Find where the given text appears and provide that cell's center as (x, y) coordinate. 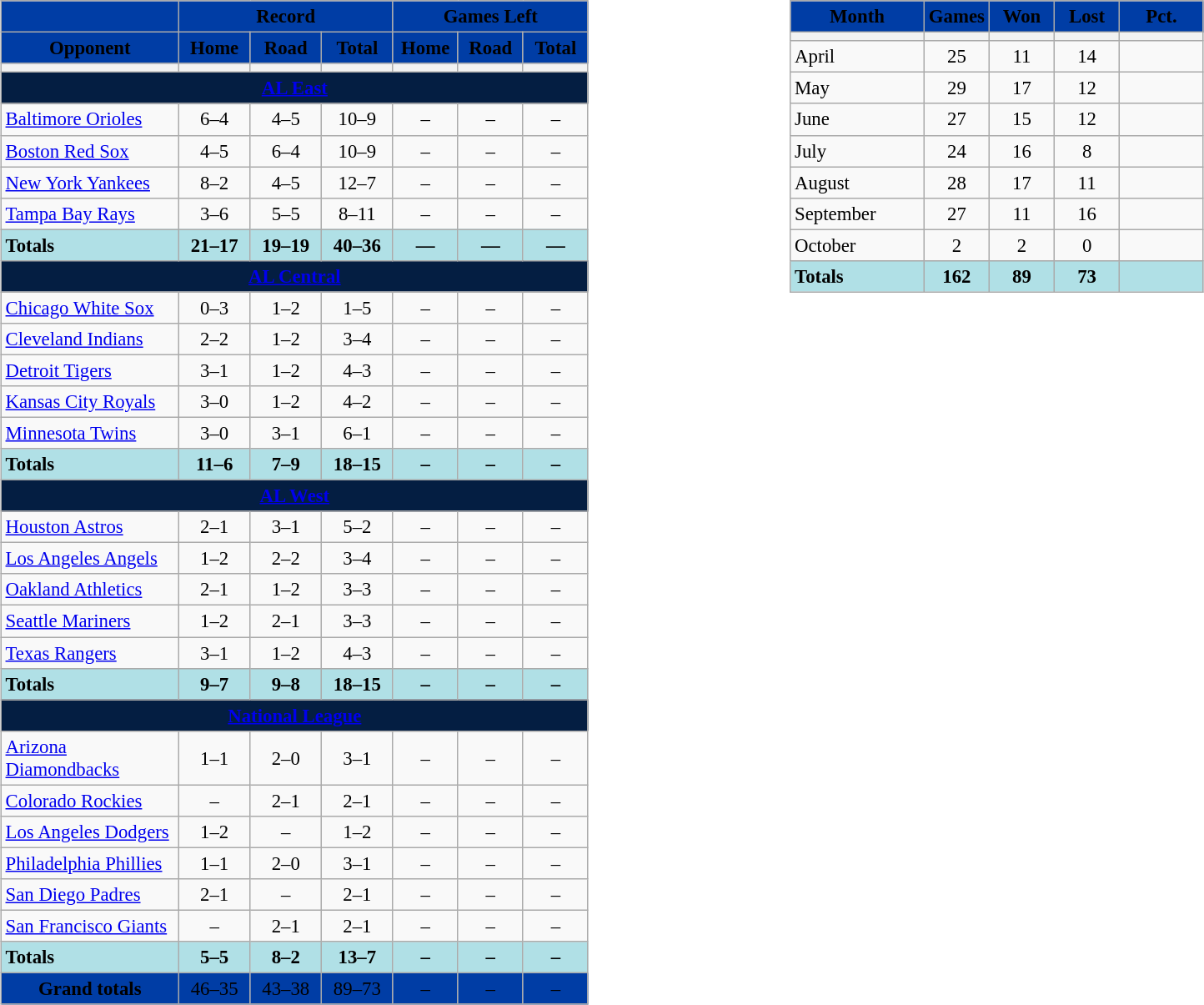
Kansas City Royals (90, 402)
Won (1021, 17)
Texas Rangers (90, 653)
Philadelphia Phillies (90, 863)
San Francisco Giants (90, 926)
46–35 (214, 988)
Los Angeles Angels (90, 559)
0 (1087, 245)
Opponent (90, 48)
Los Angeles Dodgers (90, 832)
14 (1087, 57)
September (857, 214)
April (857, 57)
8–11 (358, 214)
21–17 (214, 245)
5–2 (358, 527)
6–1 (358, 433)
3–6 (214, 214)
40–36 (358, 245)
June (857, 119)
July (857, 151)
National League (294, 716)
Arizona Diamondbacks (90, 757)
25 (956, 57)
Seattle Mariners (90, 621)
Chicago White Sox (90, 308)
Games (956, 17)
11–6 (214, 465)
15 (1021, 119)
Boston Red Sox (90, 151)
AL West (294, 496)
89–73 (358, 988)
1–5 (358, 308)
9–7 (214, 684)
13–7 (358, 957)
AL East (294, 88)
October (857, 245)
43–38 (286, 988)
8 (1087, 151)
0–3 (214, 308)
Detroit Tigers (90, 370)
AL Central (294, 276)
9–8 (286, 684)
Pct. (1162, 17)
San Diego Padres (90, 895)
7–9 (286, 465)
Record (285, 17)
73 (1087, 276)
162 (956, 276)
Month (857, 17)
Baltimore Orioles (90, 119)
19–19 (286, 245)
Oakland Athletics (90, 590)
24 (956, 151)
August (857, 183)
Grand totals (90, 988)
29 (956, 88)
Minnesota Twins (90, 433)
Colorado Rockies (90, 801)
Games Left (490, 17)
4–2 (358, 402)
Houston Astros (90, 527)
New York Yankees (90, 183)
Lost (1087, 17)
89 (1021, 276)
Tampa Bay Rays (90, 214)
May (857, 88)
12–7 (358, 183)
Cleveland Indians (90, 339)
28 (956, 183)
